Search for the cell housing the specified text and yield its (X, Y) center coordinate. 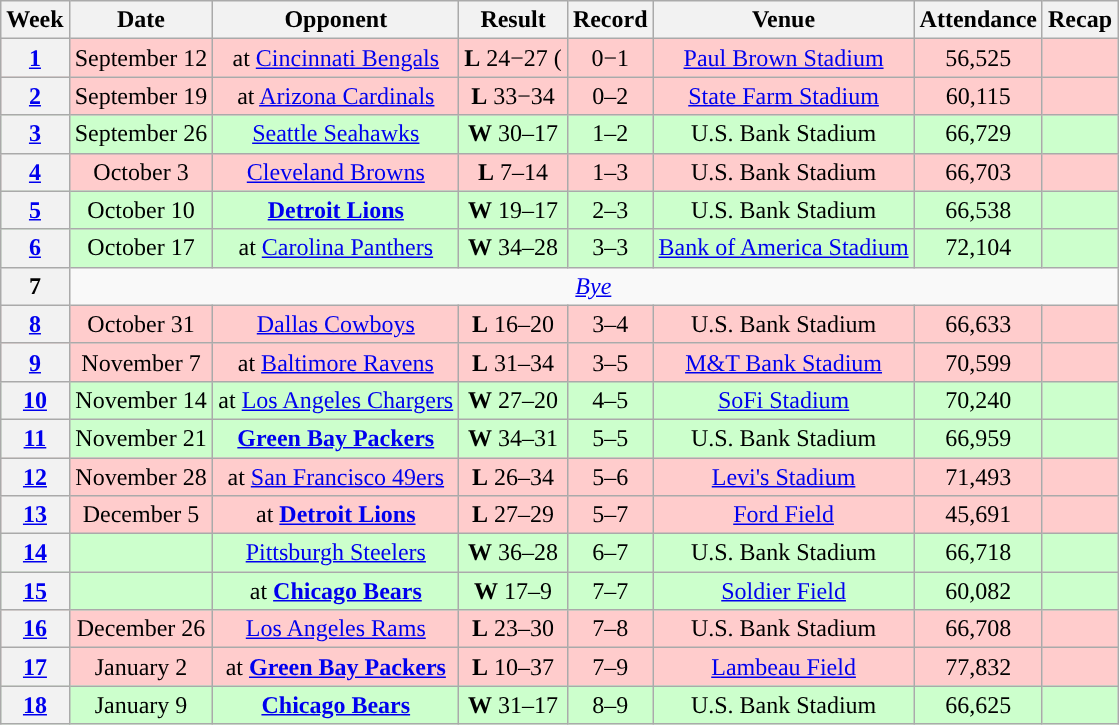
L 24−27 ( (514, 58)
W 36–28 (514, 553)
State Farm Stadium (784, 96)
72,104 (978, 248)
7–8 (610, 629)
5–6 (610, 477)
70,240 (978, 400)
2–3 (610, 210)
1 (35, 58)
66,633 (978, 324)
Lambeau Field (784, 667)
9 (35, 362)
Detroit Lions (336, 210)
L 27–29 (514, 515)
77,832 (978, 667)
at Arizona Cardinals (336, 96)
3–3 (610, 248)
71,493 (978, 477)
Opponent (336, 20)
November 14 (141, 400)
56,525 (978, 58)
at Green Bay Packers (336, 667)
4 (35, 172)
4–5 (610, 400)
Los Angeles Rams (336, 629)
Record (610, 20)
at Cincinnati Bengals (336, 58)
W 19–17 (514, 210)
0−1 (610, 58)
at Baltimore Ravens (336, 362)
W 34–31 (514, 438)
Bank of America Stadium (784, 248)
L 7–14 (514, 172)
L 33−34 (514, 96)
L 31–34 (514, 362)
November 28 (141, 477)
66,959 (978, 438)
October 17 (141, 248)
November 7 (141, 362)
Dallas Cowboys (336, 324)
Levi's Stadium (784, 477)
September 12 (141, 58)
1–3 (610, 172)
L 10–37 (514, 667)
5–5 (610, 438)
Attendance (978, 20)
16 (35, 629)
M&T Bank Stadium (784, 362)
W 17–9 (514, 591)
6–7 (610, 553)
45,691 (978, 515)
SoFi Stadium (784, 400)
Green Bay Packers (336, 438)
7 (35, 286)
8–9 (610, 705)
Pittsburgh Steelers (336, 553)
Cleveland Browns (336, 172)
60,082 (978, 591)
18 (35, 705)
January 2 (141, 667)
7–9 (610, 667)
W 31–17 (514, 705)
October 3 (141, 172)
L 16–20 (514, 324)
5 (35, 210)
3 (35, 134)
at Chicago Bears (336, 591)
66,703 (978, 172)
66,625 (978, 705)
1–2 (610, 134)
12 (35, 477)
15 (35, 591)
66,718 (978, 553)
Chicago Bears (336, 705)
70,599 (978, 362)
60,115 (978, 96)
3–4 (610, 324)
11 (35, 438)
Paul Brown Stadium (784, 58)
7–7 (610, 591)
2 (35, 96)
L 23–30 (514, 629)
L 26–34 (514, 477)
December 26 (141, 629)
14 (35, 553)
Seattle Seahawks (336, 134)
Recap (1080, 20)
W 34–28 (514, 248)
Week (35, 20)
13 (35, 515)
at Detroit Lions (336, 515)
5–7 (610, 515)
66,538 (978, 210)
September 26 (141, 134)
December 5 (141, 515)
3–5 (610, 362)
October 10 (141, 210)
Venue (784, 20)
0–2 (610, 96)
at San Francisco 49ers (336, 477)
Date (141, 20)
Soldier Field (784, 591)
Ford Field (784, 515)
66,708 (978, 629)
10 (35, 400)
September 19 (141, 96)
6 (35, 248)
W 27–20 (514, 400)
66,729 (978, 134)
W 30–17 (514, 134)
October 31 (141, 324)
January 9 (141, 705)
8 (35, 324)
at Carolina Panthers (336, 248)
17 (35, 667)
Result (514, 20)
at Los Angeles Chargers (336, 400)
Bye (593, 286)
November 21 (141, 438)
